Return (X, Y) of the center of cell containing provided text 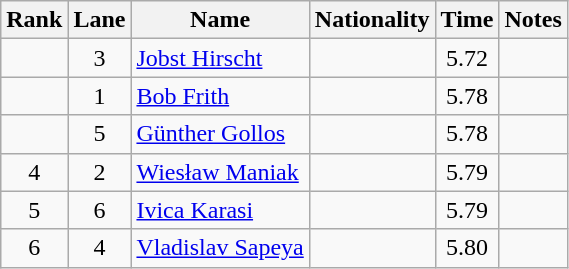
1 (100, 96)
Notes (533, 20)
Jobst Hirscht (220, 58)
5.80 (467, 248)
5.72 (467, 58)
Ivica Karasi (220, 210)
Wiesław Maniak (220, 172)
3 (100, 58)
Vladislav Sapeya (220, 248)
Name (220, 20)
Bob Frith (220, 96)
2 (100, 172)
Günther Gollos (220, 134)
Lane (100, 20)
Rank (34, 20)
Nationality (372, 20)
Time (467, 20)
